Capture the cell that displays the provided text and extract its [X, Y] central coordinate. 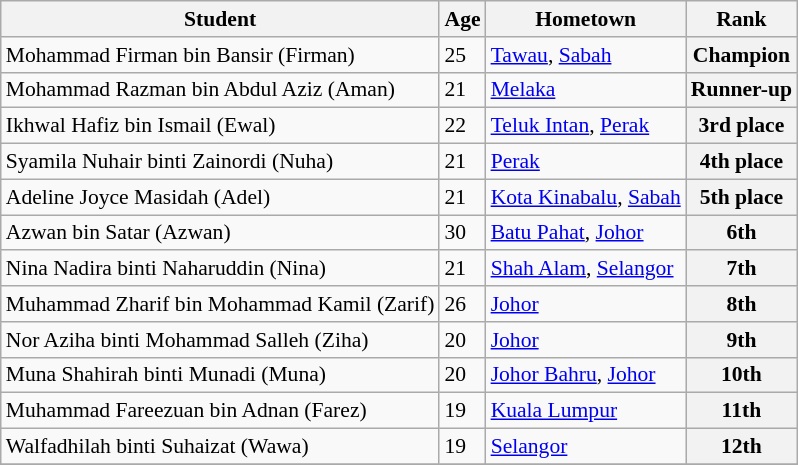
Runner-up [742, 90]
26 [462, 304]
Walfadhilah binti Suhaizat (Wawa) [220, 447]
6th [742, 233]
Mohammad Razman bin Abdul Aziz (Aman) [220, 90]
10th [742, 375]
3rd place [742, 126]
Azwan bin Satar (Azwan) [220, 233]
Student [220, 19]
Age [462, 19]
Perak [586, 162]
Kota Kinabalu, Sabah [586, 197]
Teluk Intan, Perak [586, 126]
Kuala Lumpur [586, 411]
Ikhwal Hafiz bin Ismail (Ewal) [220, 126]
Champion [742, 55]
9th [742, 340]
Mohammad Firman bin Bansir (Firman) [220, 55]
Nina Nadira binti Naharuddin (Nina) [220, 269]
Batu Pahat, Johor [586, 233]
22 [462, 126]
11th [742, 411]
Muna Shahirah binti Munadi (Muna) [220, 375]
Selangor [586, 447]
Johor Bahru, Johor [586, 375]
Rank [742, 19]
Muhammad Zharif bin Mohammad Kamil (Zarif) [220, 304]
Muhammad Fareezuan bin Adnan (Farez) [220, 411]
12th [742, 447]
Tawau, Sabah [586, 55]
Hometown [586, 19]
8th [742, 304]
Melaka [586, 90]
30 [462, 233]
4th place [742, 162]
Nor Aziha binti Mohammad Salleh (Ziha) [220, 340]
5th place [742, 197]
25 [462, 55]
Shah Alam, Selangor [586, 269]
Adeline Joyce Masidah (Adel) [220, 197]
7th [742, 269]
Syamila Nuhair binti Zainordi (Nuha) [220, 162]
